Search for the cell housing the specified text and yield its [X, Y] center coordinate. 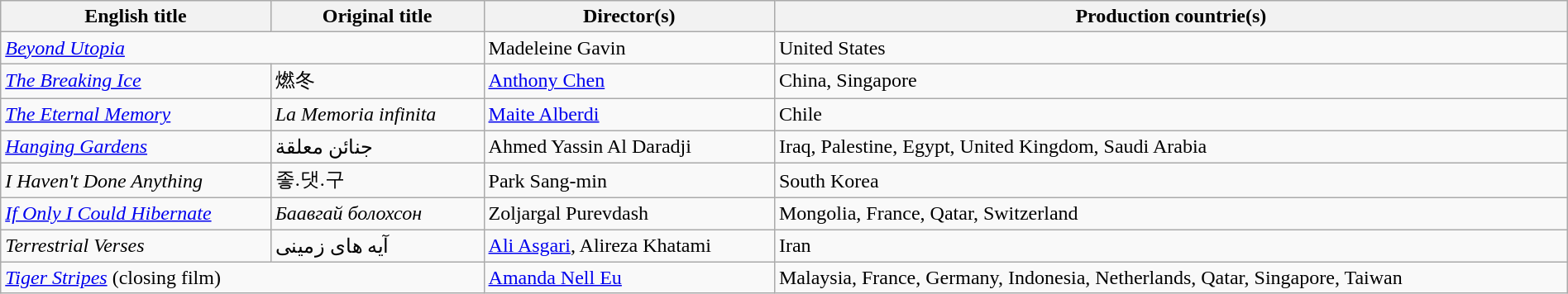
La Memoria infinita [377, 114]
Production countrie(s) [1171, 17]
Mongolia, France, Qatar, Switzerland [1171, 214]
South Korea [1171, 180]
Anthony Chen [629, 81]
China, Singapore [1171, 81]
The Breaking Ice [136, 81]
Original title [377, 17]
English title [136, 17]
Park Sang-min [629, 180]
آیه های زمینی [377, 246]
Tiger Stripes (closing film) [242, 277]
Iraq, Palestine, Egypt, United Kingdom, Saudi Arabia [1171, 147]
Zoljargal Purevdash [629, 214]
جنائن معلقة [377, 147]
燃冬 [377, 81]
Ahmed Yassin Al Daradji [629, 147]
Madeleine Gavin [629, 48]
The Eternal Memory [136, 114]
Amanda Nell Eu [629, 277]
Iran [1171, 246]
좋.댓.구 [377, 180]
Maite Alberdi [629, 114]
Director(s) [629, 17]
If Only I Could Hibernate [136, 214]
Chile [1171, 114]
Ali Asgari, Alireza Khatami [629, 246]
Баавгай болохсон [377, 214]
I Haven't Done Anything [136, 180]
Terrestrial Verses [136, 246]
Hanging Gardens [136, 147]
United States [1171, 48]
Beyond Utopia [242, 48]
Malaysia, France, Germany, Indonesia, Netherlands, Qatar, Singapore, Taiwan [1171, 277]
